Identify which cell holds the provided text, then report its (X, Y) central coordinate. 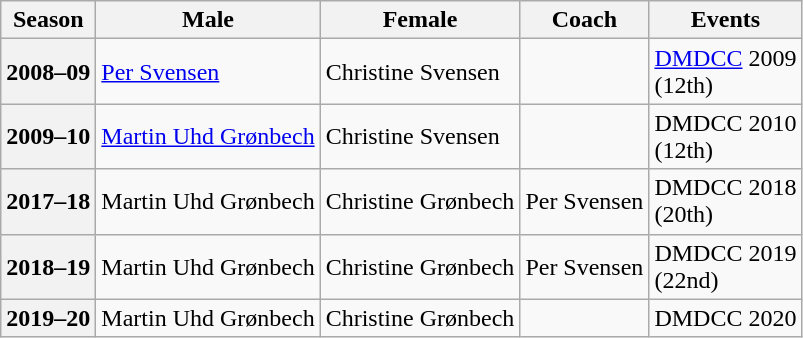
DMDCC 2009 (12th) (726, 72)
DMDCC 2018 (20th) (726, 202)
Events (726, 20)
2008–09 (48, 72)
DMDCC 2010 (12th) (726, 136)
2019–20 (48, 318)
2017–18 (48, 202)
Male (208, 20)
Season (48, 20)
DMDCC 2020 (726, 318)
Female (420, 20)
2018–19 (48, 266)
DMDCC 2019 (22nd) (726, 266)
2009–10 (48, 136)
Coach (584, 20)
